Return [X, Y] of the center of cell containing provided text 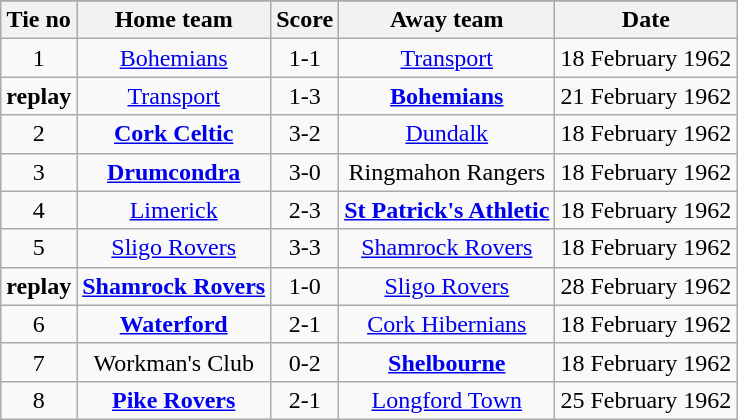
St Patrick's Athletic [447, 210]
28 February 1962 [646, 286]
1-3 [305, 96]
Ringmahon Rangers [447, 172]
Longford Town [447, 400]
Date [646, 20]
Shelbourne [447, 362]
1 [39, 58]
6 [39, 324]
25 February 1962 [646, 400]
8 [39, 400]
Score [305, 20]
7 [39, 362]
3-2 [305, 134]
Drumcondra [174, 172]
3 [39, 172]
3-3 [305, 248]
Away team [447, 20]
Tie no [39, 20]
0-2 [305, 362]
Home team [174, 20]
Cork Hibernians [447, 324]
5 [39, 248]
4 [39, 210]
1-0 [305, 286]
1-1 [305, 58]
Pike Rovers [174, 400]
3-0 [305, 172]
Limerick [174, 210]
Waterford [174, 324]
Dundalk [447, 134]
2-3 [305, 210]
Cork Celtic [174, 134]
Workman's Club [174, 362]
21 February 1962 [646, 96]
2 [39, 134]
